Determine the [X, Y] coordinate at the center of the cell enclosing the given text.  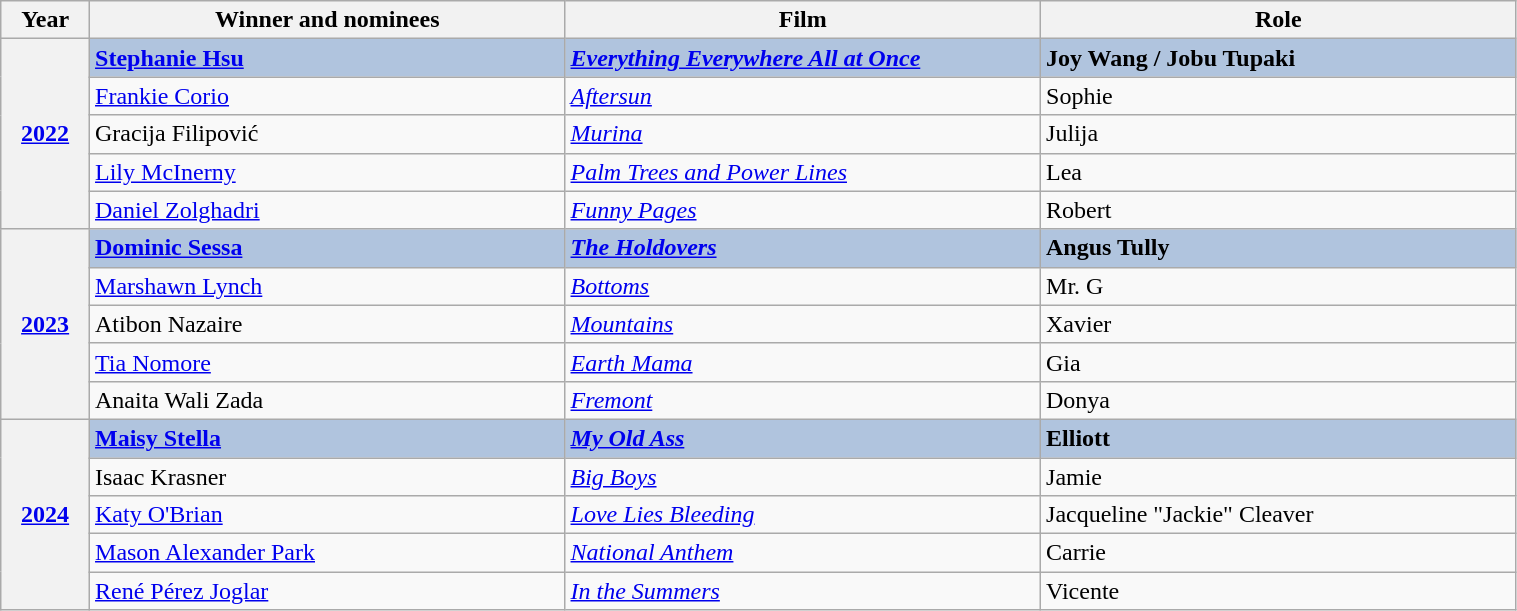
Isaac Krasner [328, 477]
Donya [1279, 400]
Mason Alexander Park [328, 553]
The Holdovers [803, 248]
Bottoms [803, 286]
2024 [46, 514]
Xavier [1279, 324]
René Pérez Joglar [328, 591]
2022 [46, 134]
Everything Everywhere All at Once [803, 58]
Gracija Filipović [328, 134]
Joy Wang / Jobu Tupaki [1279, 58]
Jacqueline "Jackie" Cleaver [1279, 515]
Love Lies Bleeding [803, 515]
Big Boys [803, 477]
Tia Nomore [328, 362]
Sophie [1279, 96]
Earth Mama [803, 362]
Aftersun [803, 96]
Film [803, 20]
Elliott [1279, 438]
Winner and nominees [328, 20]
Mr. G [1279, 286]
Katy O'Brian [328, 515]
Lea [1279, 172]
In the Summers [803, 591]
2023 [46, 324]
Carrie [1279, 553]
Year [46, 20]
Daniel Zolghadri [328, 210]
My Old Ass [803, 438]
Robert [1279, 210]
Funny Pages [803, 210]
Julija [1279, 134]
Atibon Nazaire [328, 324]
Jamie [1279, 477]
Fremont [803, 400]
National Anthem [803, 553]
Dominic Sessa [328, 248]
Stephanie Hsu [328, 58]
Angus Tully [1279, 248]
Lily McInerny [328, 172]
Maisy Stella [328, 438]
Mountains [803, 324]
Vicente [1279, 591]
Palm Trees and Power Lines [803, 172]
Murina [803, 134]
Role [1279, 20]
Gia [1279, 362]
Anaita Wali Zada [328, 400]
Frankie Corio [328, 96]
Marshawn Lynch [328, 286]
